Detect which cell encompasses the target text, then output its (X, Y) center coordinate. 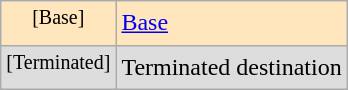
Terminated destination (232, 68)
[Base] (58, 24)
Base (232, 24)
[Terminated] (58, 68)
